From the cell containing the given text, extract its center point as [x, y] coordinate. 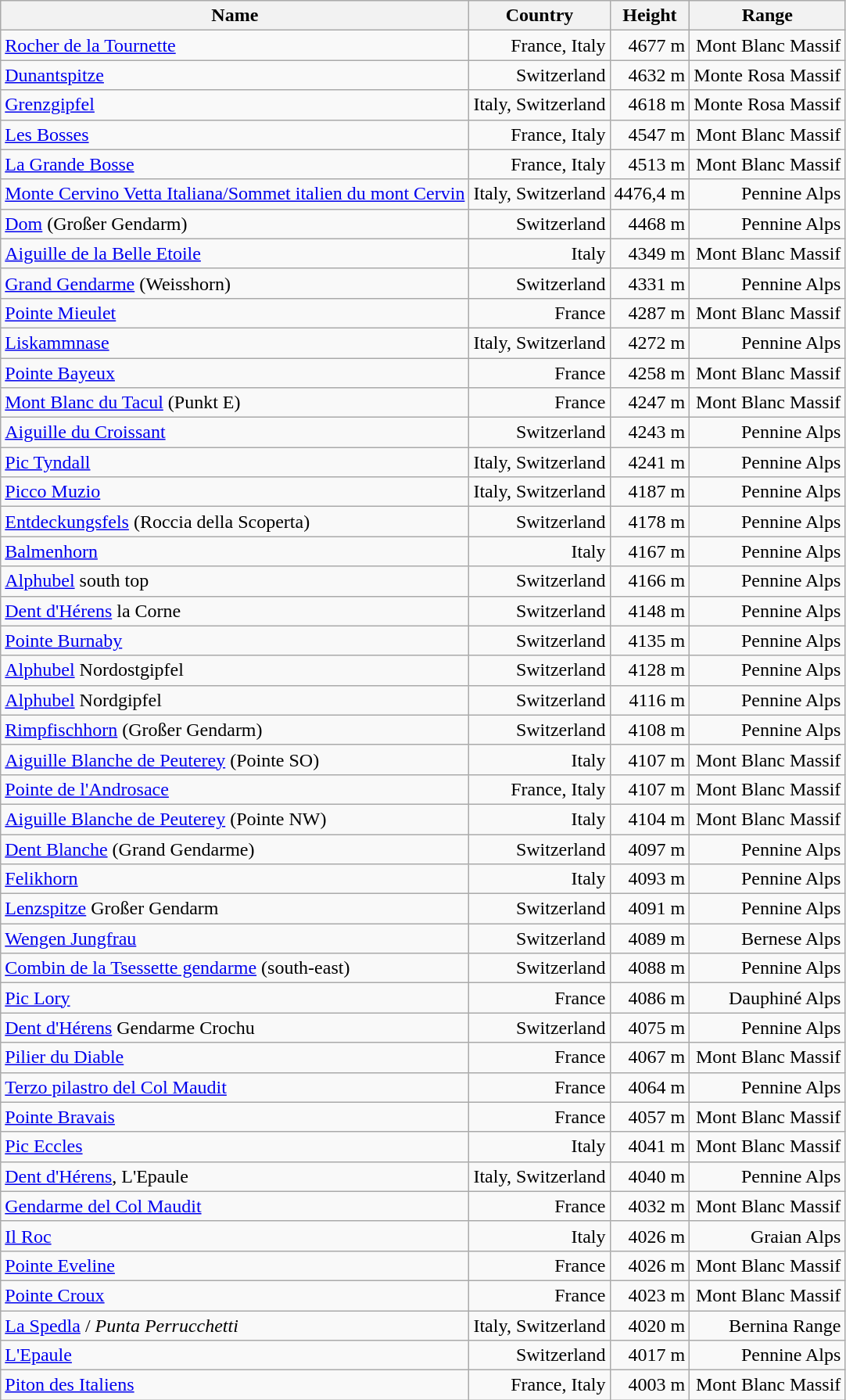
Pointe de l'Androsace [235, 789]
Bernese Alps [768, 939]
4247 m [650, 403]
4632 m [650, 75]
Dauphiné Alps [768, 998]
La Spedla / Punta Perrucchetti [235, 1326]
4258 m [650, 373]
L'Epaule [235, 1355]
4108 m [650, 730]
4032 m [650, 1206]
Dent d'Hérens Gendarme Crochu [235, 1028]
Pic Lory [235, 998]
4476,4 m [650, 194]
La Grande Bosse [235, 164]
Monte Cervino Vetta Italiana/Sommet italien du mont Cervin [235, 194]
4272 m [650, 343]
4104 m [650, 819]
Mont Blanc du Tacul (Punkt E) [235, 403]
4241 m [650, 462]
4166 m [650, 581]
Grenzgipfel [235, 105]
4097 m [650, 849]
Grand Gendarme (Weisshorn) [235, 283]
4243 m [650, 433]
Rocher de la Tournette [235, 45]
Alphubel Nordgipfel [235, 700]
Pointe Croux [235, 1295]
4331 m [650, 283]
Aiguille Blanche de Peuterey (Pointe NW) [235, 819]
Rimpfischhorn (Großer Gendarm) [235, 730]
Lenzspitze Großer Gendarm [235, 909]
Alphubel Nordostgipfel [235, 670]
4135 m [650, 641]
4091 m [650, 909]
4020 m [650, 1326]
Pointe Burnaby [235, 641]
4003 m [650, 1385]
Dunantspitze [235, 75]
4040 m [650, 1176]
4023 m [650, 1295]
4064 m [650, 1087]
Combin de la Tsessette gendarme (south-east) [235, 968]
4088 m [650, 968]
Pic Tyndall [235, 462]
Pic Eccles [235, 1147]
4086 m [650, 998]
4075 m [650, 1028]
4089 m [650, 939]
4017 m [650, 1355]
Dom (Großer Gendarm) [235, 224]
4148 m [650, 611]
Alphubel south top [235, 581]
Dent d'Hérens la Corne [235, 611]
Liskammnase [235, 343]
Pointe Eveline [235, 1265]
Il Roc [235, 1236]
4178 m [650, 522]
4116 m [650, 700]
Aiguille de la Belle Etoile [235, 253]
4618 m [650, 105]
4349 m [650, 253]
Terzo pilastro del Col Maudit [235, 1087]
4057 m [650, 1117]
Balmenhorn [235, 551]
4287 m [650, 313]
Dent d'Hérens, L'Epaule [235, 1176]
Range [768, 16]
Graian Alps [768, 1236]
4468 m [650, 224]
Pointe Bravais [235, 1117]
Pointe Mieulet [235, 313]
Pilier du Diable [235, 1057]
4067 m [650, 1057]
Felikhorn [235, 879]
4513 m [650, 164]
Bernina Range [768, 1326]
Piton des Italiens [235, 1385]
Wengen Jungfrau [235, 939]
Aiguille Blanche de Peuterey (Pointe SO) [235, 759]
4547 m [650, 135]
Picco Muzio [235, 492]
Entdeckungsfels (Roccia della Scoperta) [235, 522]
Height [650, 16]
Pointe Bayeux [235, 373]
4041 m [650, 1147]
Dent Blanche (Grand Gendarme) [235, 849]
4677 m [650, 45]
4093 m [650, 879]
Country [540, 16]
Aiguille du Croissant [235, 433]
4187 m [650, 492]
4128 m [650, 670]
4167 m [650, 551]
Name [235, 16]
Gendarme del Col Maudit [235, 1206]
Les Bosses [235, 135]
